Detect which cell encompasses the target text, then output its [x, y] center coordinate. 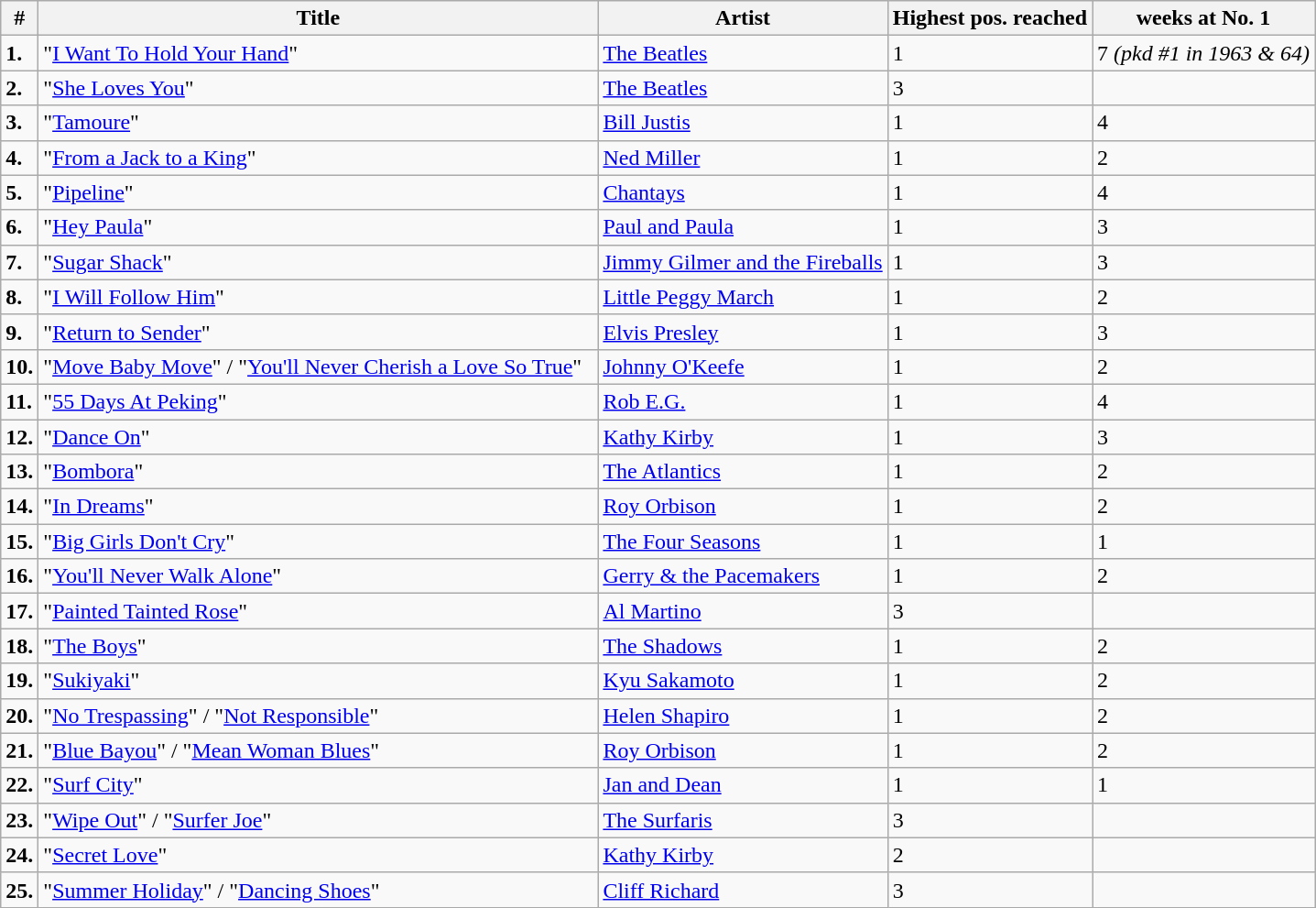
"From a Jack to a King" [319, 158]
10. [20, 366]
"Sukiyaki" [319, 681]
Chantays [743, 192]
"She Loves You" [319, 88]
Ned Miller [743, 158]
"Dance On" [319, 437]
14. [20, 507]
18. [20, 646]
weeks at No. 1 [1203, 18]
"Pipeline" [319, 192]
"Secret Love" [319, 855]
Helen Shapiro [743, 716]
"Tamoure" [319, 123]
Elvis Presley [743, 332]
"Bombora" [319, 472]
11. [20, 401]
16. [20, 576]
24. [20, 855]
6. [20, 227]
Little Peggy March [743, 297]
Jan and Dean [743, 785]
12. [20, 437]
"In Dreams" [319, 507]
Bill Justis [743, 123]
20. [20, 716]
"Sugar Shack" [319, 262]
"Painted Tainted Rose" [319, 611]
Al Martino [743, 611]
15. [20, 542]
"No Trespassing" / "Not Responsible" [319, 716]
"I Want To Hold Your Hand" [319, 53]
The Shadows [743, 646]
The Surfaris [743, 820]
19. [20, 681]
4. [20, 158]
"Return to Sender" [319, 332]
Paul and Paula [743, 227]
"Summer Holiday" / "Dancing Shoes" [319, 890]
"Surf City" [319, 785]
21. [20, 750]
8. [20, 297]
"Wipe Out" / "Surfer Joe" [319, 820]
22. [20, 785]
Highest pos. reached [989, 18]
17. [20, 611]
# [20, 18]
"I Will Follow Him" [319, 297]
Gerry & the Pacemakers [743, 576]
"Hey Paula" [319, 227]
2. [20, 88]
"Big Girls Don't Cry" [319, 542]
Artist [743, 18]
5. [20, 192]
9. [20, 332]
7. [20, 262]
3. [20, 123]
Jimmy Gilmer and the Fireballs [743, 262]
"You'll Never Walk Alone" [319, 576]
"The Boys" [319, 646]
The Four Seasons [743, 542]
Rob E.G. [743, 401]
Johnny O'Keefe [743, 366]
25. [20, 890]
7 (pkd #1 in 1963 & 64) [1203, 53]
Cliff Richard [743, 890]
23. [20, 820]
"Blue Bayou" / "Mean Woman Blues" [319, 750]
13. [20, 472]
Title [319, 18]
Kyu Sakamoto [743, 681]
"Move Baby Move" / "You'll Never Cherish a Love So True" [319, 366]
The Atlantics [743, 472]
1. [20, 53]
"55 Days At Peking" [319, 401]
